Return (X, Y) of the center of cell containing provided text 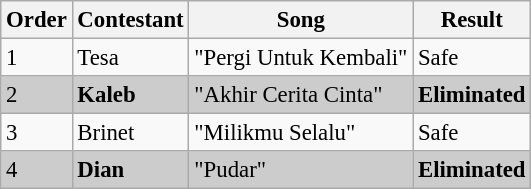
Order (36, 20)
Contestant (130, 20)
Dian (130, 170)
1 (36, 58)
Tesa (130, 58)
"Pergi Untuk Kembali" (301, 58)
3 (36, 133)
2 (36, 95)
Brinet (130, 133)
"Pudar" (301, 170)
Result (472, 20)
Song (301, 20)
4 (36, 170)
"Milikmu Selalu" (301, 133)
Kaleb (130, 95)
"Akhir Cerita Cinta" (301, 95)
